Pinpoint the cell where the given text exists, returning its (X, Y) midpoint coordinate. 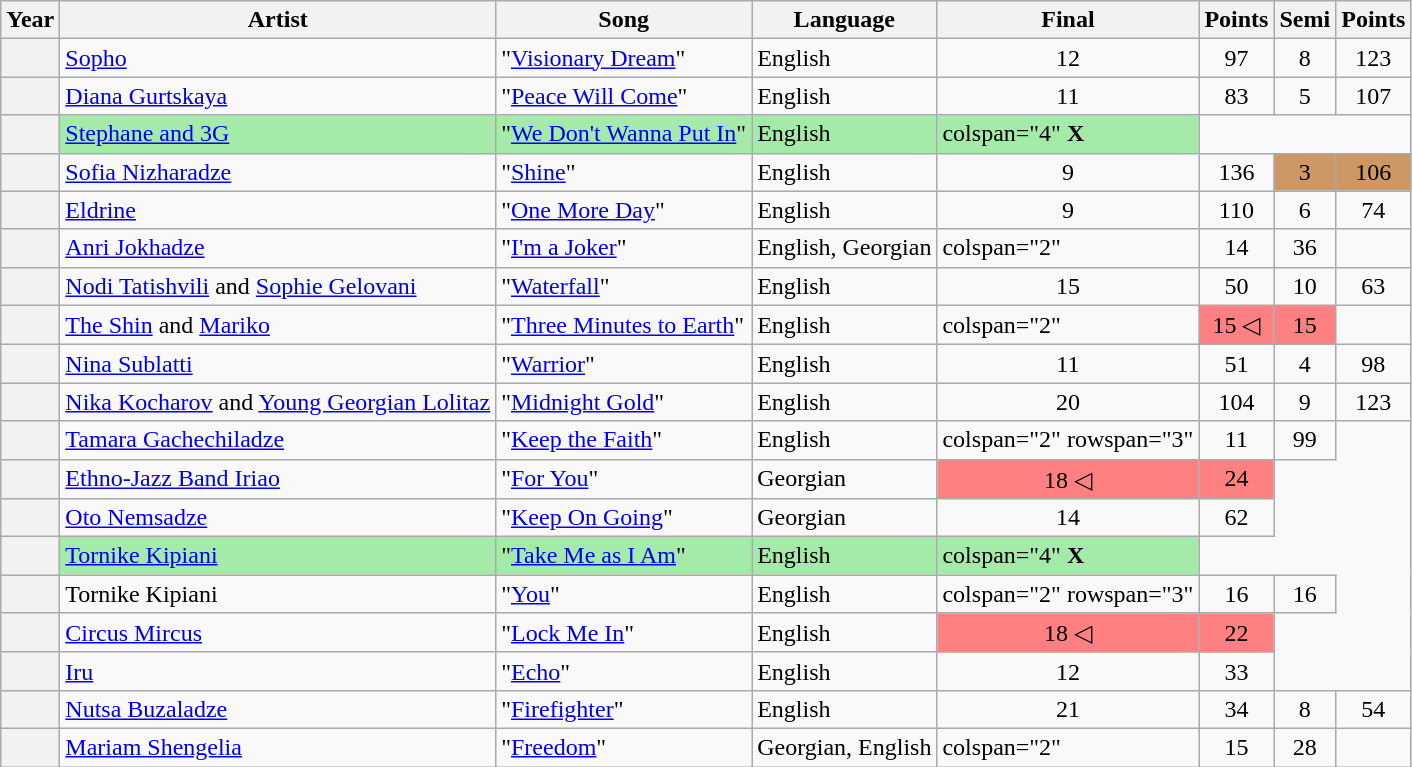
Oto Nemsadze (278, 518)
"Firefighter" (624, 709)
51 (1236, 364)
Circus Mircus (278, 633)
62 (1236, 518)
136 (1236, 172)
"You" (624, 594)
Song (624, 20)
15 ◁ (1236, 325)
"Warrior" (624, 364)
22 (1236, 633)
"For You" (624, 479)
10 (1305, 286)
Semi (1305, 20)
50 (1236, 286)
63 (1374, 286)
Nodi Tatishvili and Sophie Gelovani (278, 286)
Sofia Nizharadze (278, 172)
54 (1374, 709)
"Lock Me In" (624, 633)
106 (1374, 172)
"Echo" (624, 671)
28 (1305, 747)
Tamara Gachechiladze (278, 440)
Anri Jokhadze (278, 248)
Stephane and 3G (278, 134)
"We Don't Wanna Put In" (624, 134)
"Keep the Faith" (624, 440)
34 (1236, 709)
97 (1236, 58)
Eldrine (278, 210)
5 (1305, 96)
"Midnight Gold" (624, 402)
99 (1305, 440)
104 (1236, 402)
Mariam Shengelia (278, 747)
The Shin and Mariko (278, 325)
98 (1374, 364)
"I'm a Joker" (624, 248)
21 (1068, 709)
74 (1374, 210)
"One More Day" (624, 210)
36 (1305, 248)
Final (1068, 20)
"Shine" (624, 172)
4 (1305, 364)
Ethno-Jazz Band Iriao (278, 479)
"Take Me as I Am" (624, 556)
Iru (278, 671)
"Keep On Going" (624, 518)
83 (1236, 96)
33 (1236, 671)
Georgian, English (844, 747)
"Freedom" (624, 747)
Artist (278, 20)
Diana Gurtskaya (278, 96)
6 (1305, 210)
Sopho (278, 58)
Nutsa Buzaladze (278, 709)
"Three Minutes to Earth" (624, 325)
"Waterfall" (624, 286)
"Peace Will Come" (624, 96)
Year (30, 20)
Nina Sublatti (278, 364)
110 (1236, 210)
20 (1068, 402)
Language (844, 20)
107 (1374, 96)
Nika Kocharov and Young Georgian Lolitaz (278, 402)
English, Georgian (844, 248)
3 (1305, 172)
24 (1236, 479)
"Visionary Dream" (624, 58)
